Determine the (X, Y) coordinate at the center of the cell enclosing the given text.  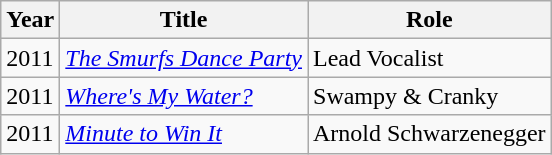
Role (430, 20)
Minute to Win It (184, 134)
Lead Vocalist (430, 58)
The Smurfs Dance Party (184, 58)
Where's My Water? (184, 96)
Title (184, 20)
Swampy & Cranky (430, 96)
Year (30, 20)
Arnold Schwarzenegger (430, 134)
